For the text-containing cell, return its midpoint in [X, Y] coordinate format. 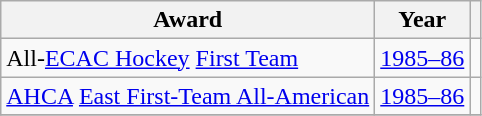
Year [422, 20]
Award [188, 20]
AHCA East First-Team All-American [188, 96]
All-ECAC Hockey First Team [188, 58]
